Return the (X, Y) coordinate for the center point of the cell that contains the specified text.  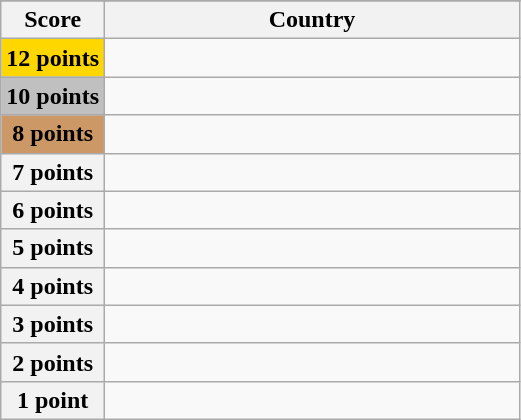
5 points (53, 248)
1 point (53, 400)
2 points (53, 362)
Country (312, 20)
8 points (53, 134)
Score (53, 20)
3 points (53, 324)
6 points (53, 210)
12 points (53, 58)
10 points (53, 96)
4 points (53, 286)
7 points (53, 172)
